Scan for the cell matching the given text and deliver its [x, y] coordinate at center. 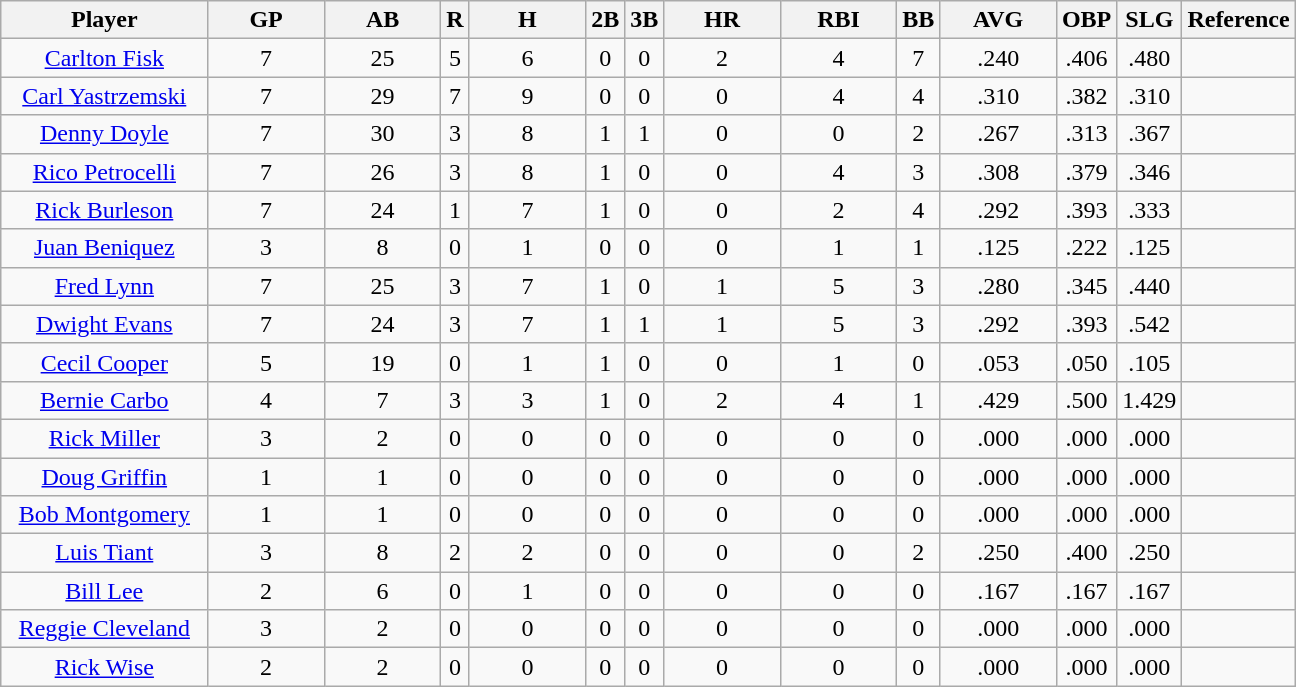
.480 [1150, 58]
.050 [1086, 362]
R [455, 20]
Rick Miller [104, 438]
Player [104, 20]
.105 [1150, 362]
AB [382, 20]
RBI [838, 20]
H [527, 20]
26 [382, 172]
.222 [1086, 248]
Juan Beniquez [104, 248]
HR [722, 20]
.280 [998, 286]
Rico Petrocelli [104, 172]
3B [644, 20]
Denny Doyle [104, 134]
.542 [1150, 324]
9 [527, 96]
Cecil Cooper [104, 362]
.440 [1150, 286]
.406 [1086, 58]
.313 [1086, 134]
.429 [998, 400]
AVG [998, 20]
.345 [1086, 286]
Luis Tiant [104, 553]
.400 [1086, 553]
Carlton Fisk [104, 58]
.382 [1086, 96]
19 [382, 362]
29 [382, 96]
BB [918, 20]
Reference [1238, 20]
.500 [1086, 400]
.308 [998, 172]
Reggie Cleveland [104, 629]
Fred Lynn [104, 286]
GP [266, 20]
OBP [1086, 20]
SLG [1150, 20]
Dwight Evans [104, 324]
Bob Montgomery [104, 515]
.346 [1150, 172]
1.429 [1150, 400]
.267 [998, 134]
Rick Burleson [104, 210]
.379 [1086, 172]
30 [382, 134]
Rick Wise [104, 667]
Bernie Carbo [104, 400]
.333 [1150, 210]
Bill Lee [104, 591]
Doug Griffin [104, 477]
.367 [1150, 134]
Carl Yastrzemski [104, 96]
2B [606, 20]
.053 [998, 362]
.240 [998, 58]
